From the cell containing the given text, extract its center point as (x, y) coordinate. 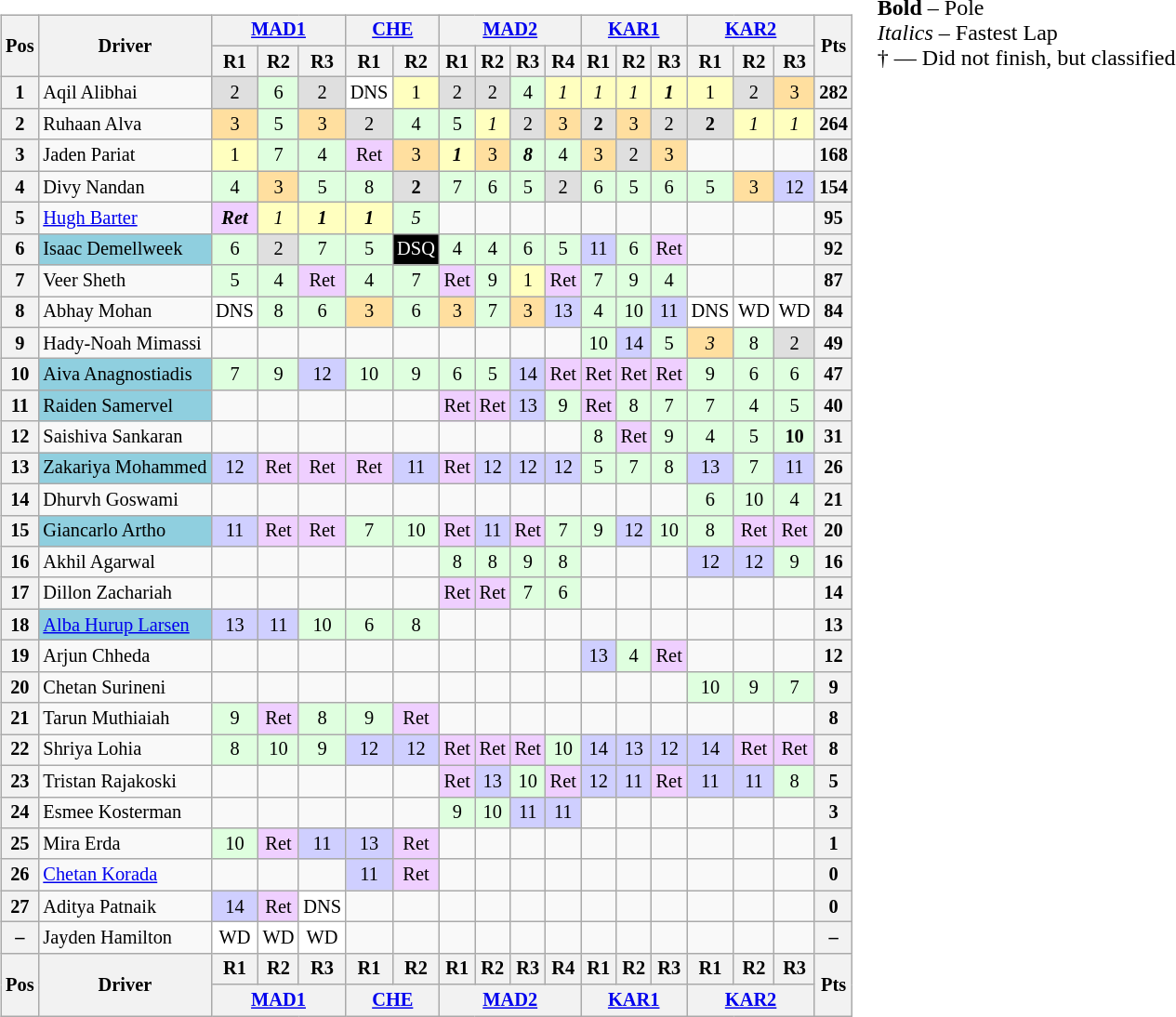
Jaden Pariat (125, 155)
31 (833, 437)
Ruhaan Alva (125, 125)
168 (833, 155)
154 (833, 187)
15 (20, 531)
Aqil Alibhai (125, 93)
47 (833, 375)
Jayden Hamilton (125, 938)
Hady-Noah Mimassi (125, 343)
Abhay Mohan (125, 312)
17 (20, 593)
Dhurvh Goswami (125, 499)
23 (20, 781)
Zakariya Mohammed (125, 469)
24 (20, 812)
Esmee Kosterman (125, 812)
282 (833, 93)
84 (833, 312)
Divy Nandan (125, 187)
264 (833, 125)
19 (20, 656)
Aditya Patnaik (125, 906)
18 (20, 625)
Hugh Barter (125, 218)
Saishiva Sankaran (125, 437)
Chetan Surineni (125, 687)
Isaac Demellweek (125, 249)
Giancarlo Artho (125, 531)
25 (20, 844)
DSQ (416, 249)
92 (833, 249)
Arjun Chheda (125, 656)
Akhil Agarwal (125, 562)
Shriya Lohia (125, 750)
Mira Erda (125, 844)
Chetan Korada (125, 875)
Tristan Rajakoski (125, 781)
Veer Sheth (125, 281)
40 (833, 406)
Dillon Zachariah (125, 593)
87 (833, 281)
Raiden Samervel (125, 406)
49 (833, 343)
Tarun Muthiaiah (125, 719)
27 (20, 906)
Alba Hurup Larsen (125, 625)
22 (20, 750)
Aiva Anagnostiadis (125, 375)
95 (833, 218)
